Return (x, y) of the center of cell containing provided text 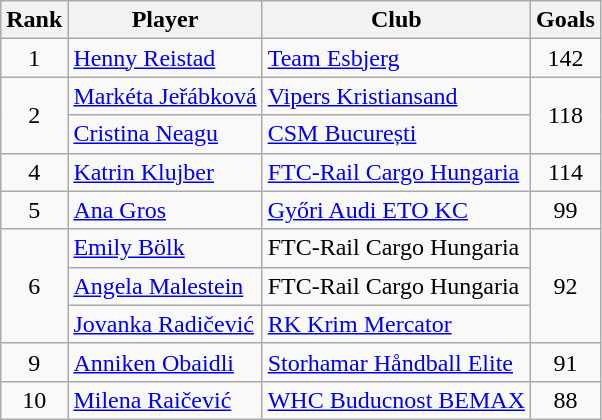
Milena Raičević (165, 400)
Storhamar Håndball Elite (396, 362)
118 (566, 115)
91 (566, 362)
10 (34, 400)
Angela Malestein (165, 286)
99 (566, 210)
2 (34, 115)
Cristina Neagu (165, 134)
4 (34, 172)
Goals (566, 20)
1 (34, 58)
9 (34, 362)
Katrin Klujber (165, 172)
Club (396, 20)
114 (566, 172)
WHC Buducnost BEMAX (396, 400)
Player (165, 20)
Vipers Kristiansand (396, 96)
Markéta Jeřábková (165, 96)
5 (34, 210)
142 (566, 58)
Győri Audi ETO KC (396, 210)
Rank (34, 20)
88 (566, 400)
Anniken Obaidli (165, 362)
Team Esbjerg (396, 58)
Ana Gros (165, 210)
6 (34, 286)
RK Krim Mercator (396, 324)
CSM București (396, 134)
Jovanka Radičević (165, 324)
92 (566, 286)
Emily Bölk (165, 248)
Henny Reistad (165, 58)
